Output the (X, Y) coordinate of the center of the cell containing the given text.  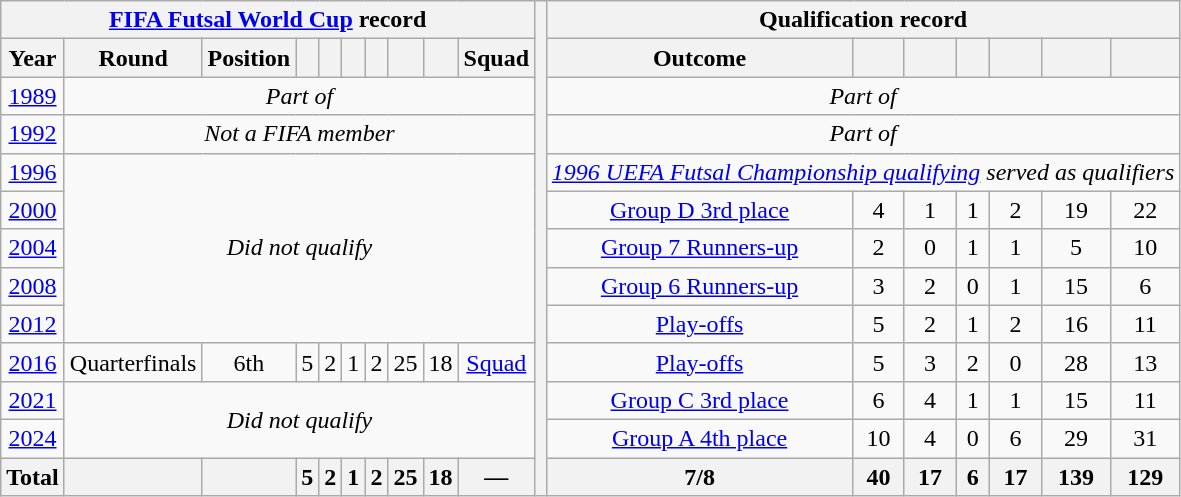
16 (1076, 324)
31 (1146, 438)
2021 (33, 400)
129 (1146, 477)
13 (1146, 362)
2016 (33, 362)
Position (249, 58)
28 (1076, 362)
Group 7 Runners-up (699, 248)
Group A 4th place (699, 438)
Outcome (699, 58)
19 (1076, 210)
29 (1076, 438)
139 (1076, 477)
1989 (33, 96)
2024 (33, 438)
2004 (33, 248)
40 (879, 477)
2012 (33, 324)
6th (249, 362)
Not a FIFA member (299, 134)
— (496, 477)
1992 (33, 134)
22 (1146, 210)
Year (33, 58)
Round (133, 58)
Group D 3rd place (699, 210)
Group C 3rd place (699, 400)
Qualification record (863, 20)
Total (33, 477)
2008 (33, 286)
1996 (33, 172)
Quarterfinals (133, 362)
Group 6 Runners-up (699, 286)
7/8 (699, 477)
2000 (33, 210)
FIFA Futsal World Cup record (268, 20)
1996 UEFA Futsal Championship qualifying served as qualifiers (863, 172)
